Provide the [x, y] coordinate of the cell's center where the given text is located.  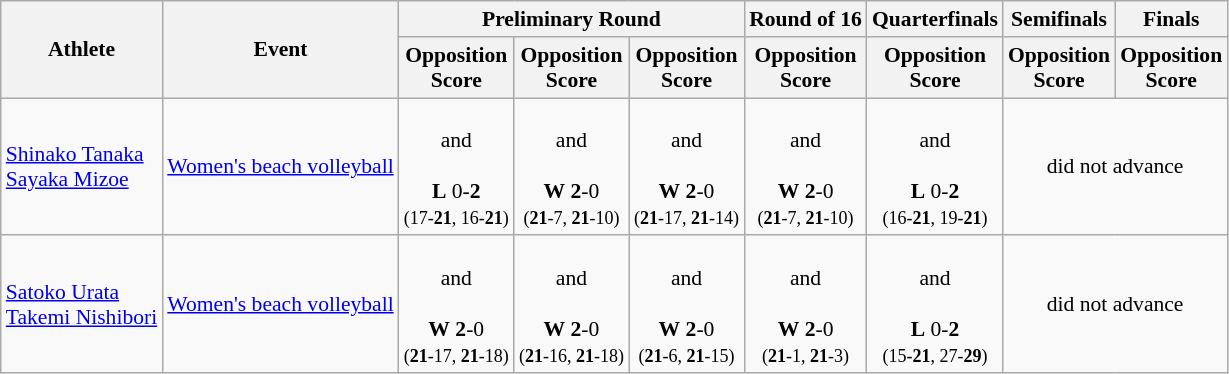
andW 2-0(21-1, 21-3) [806, 305]
Preliminary Round [572, 19]
andL 0-2(17-21, 16-21) [456, 167]
Semifinals [1059, 19]
Shinako Tanaka Sayaka Mizoe [82, 167]
andW 2-0(21-17, 21-14) [686, 167]
andL 0-2(15-21, 27-29) [935, 305]
andW 2-0(21-16, 21-18) [572, 305]
andL 0-2(16-21, 19-21) [935, 167]
Satoko Urata Takemi Nishibori [82, 305]
Athlete [82, 50]
Round of 16 [806, 19]
andW 2-0(21-6, 21-15) [686, 305]
Event [280, 50]
andW 2-0(21-17, 21-18) [456, 305]
Quarterfinals [935, 19]
Finals [1171, 19]
